Identify which cell holds the provided text, then report its [x, y] central coordinate. 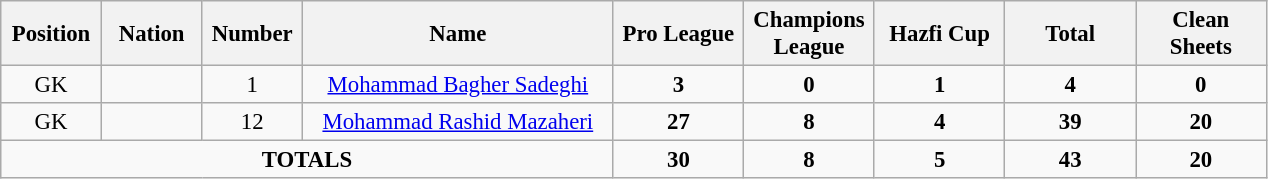
Number [252, 34]
27 [678, 122]
3 [678, 85]
39 [1070, 122]
Hazfi Cup [940, 34]
Nation [152, 34]
Total [1070, 34]
Position [52, 34]
TOTALS [307, 160]
Champions League [810, 34]
30 [678, 160]
Mohammad Bagher Sadeghi [458, 85]
12 [252, 122]
5 [940, 160]
Clean Sheets [1202, 34]
Mohammad Rashid Mazaheri [458, 122]
Pro League [678, 34]
Name [458, 34]
43 [1070, 160]
